Identify which cell holds the provided text, then report its (X, Y) central coordinate. 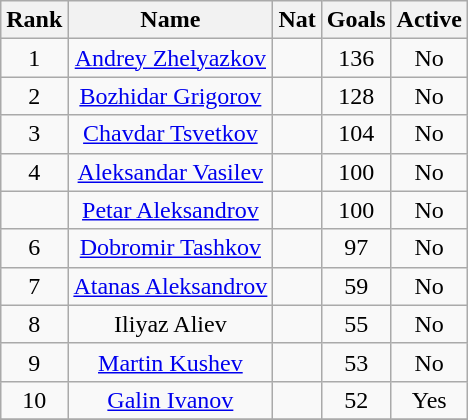
136 (356, 58)
3 (34, 134)
2 (34, 96)
128 (356, 96)
1 (34, 58)
Active (429, 20)
52 (356, 400)
55 (356, 324)
4 (34, 172)
97 (356, 248)
8 (34, 324)
7 (34, 286)
Bozhidar Grigorov (170, 96)
Rank (34, 20)
10 (34, 400)
Andrey Zhelyazkov (170, 58)
9 (34, 362)
Petar Aleksandrov (170, 210)
6 (34, 248)
Name (170, 20)
Yes (429, 400)
Goals (356, 20)
Martin Kushev (170, 362)
Chavdar Tsvetkov (170, 134)
Nat (297, 20)
Iliyaz Aliev (170, 324)
104 (356, 134)
59 (356, 286)
53 (356, 362)
Galin Ivanov (170, 400)
Aleksandar Vasilev (170, 172)
Dobromir Tashkov (170, 248)
Atanas Aleksandrov (170, 286)
